Determine the (x, y) coordinate at the center of the cell enclosing the given text.  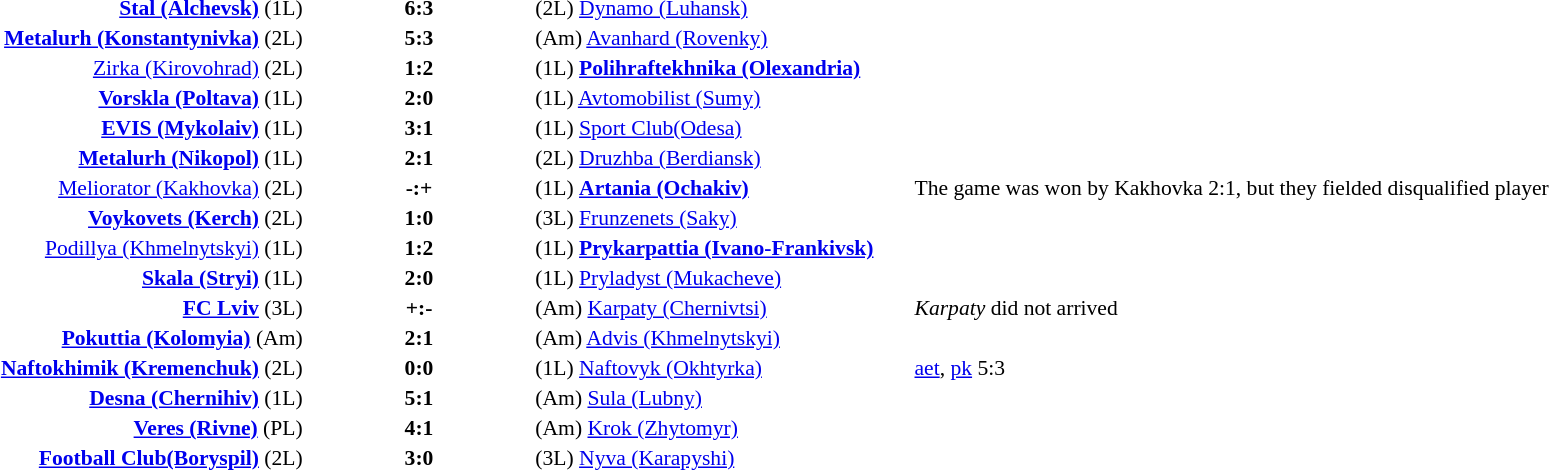
(1L) Sport Club(Odesa) (723, 128)
5:1 (420, 398)
(1L) Naftovyk (Okhtyrka) (723, 368)
(1L) Prykarpattia (Ivano-Frankivsk) (723, 248)
5:3 (420, 38)
(1L) Avtomobilist (Sumy) (723, 98)
(1L) Pryladyst (Mukacheve) (723, 278)
3:1 (420, 128)
(1L) Polihraftekhnika (Olexandria) (723, 68)
1:0 (420, 218)
-:+ (420, 188)
4:1 (420, 428)
(Am) Krok (Zhytomyr) (723, 428)
0:0 (420, 368)
+:- (420, 308)
(2L) Druzhba (Berdiansk) (723, 158)
(Am) Karpaty (Chernivtsi) (723, 308)
(3L) Frunzenets (Saky) (723, 218)
(Am) Sula (Lubny) (723, 398)
(Am) Avanhard (Rovenky) (723, 38)
(Am) Advis (Khmelnytskyi) (723, 338)
(1L) Artania (Ochakiv) (723, 188)
